From the cell containing the given text, extract its center point as (x, y) coordinate. 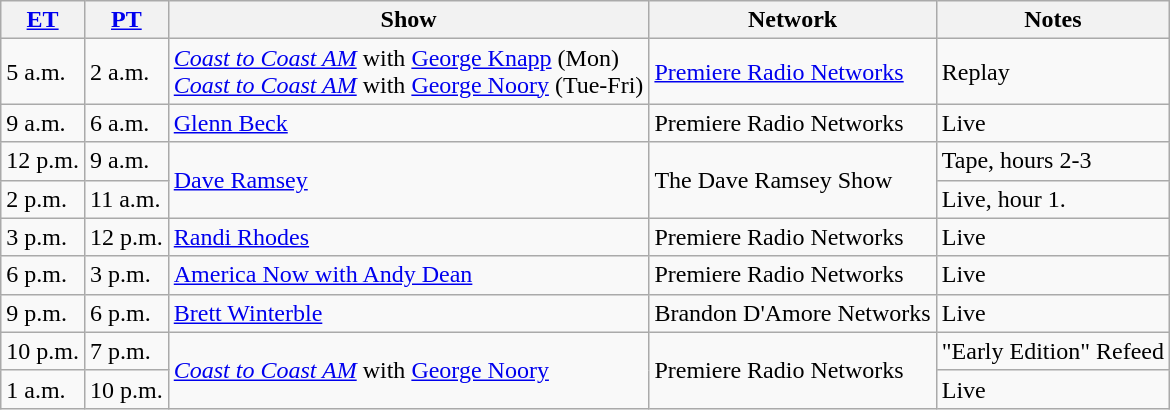
"Early Edition" Refeed (1052, 351)
6 a.m. (126, 123)
Dave Ramsey (408, 180)
Randi Rhodes (408, 237)
Brett Winterble (408, 313)
5 a.m. (43, 72)
9 p.m. (43, 313)
ET (43, 20)
PT (126, 20)
1 a.m. (43, 389)
11 a.m. (126, 199)
Notes (1052, 20)
America Now with Andy Dean (408, 275)
7 p.m. (126, 351)
Live, hour 1. (1052, 199)
2 a.m. (126, 72)
The Dave Ramsey Show (792, 180)
Replay (1052, 72)
Coast to Coast AM with George Knapp (Mon)Coast to Coast AM with George Noory (Tue-Fri) (408, 72)
Show (408, 20)
Network (792, 20)
Brandon D'Amore Networks (792, 313)
Tape, hours 2-3 (1052, 161)
Glenn Beck (408, 123)
Coast to Coast AM with George Noory (408, 370)
2 p.m. (43, 199)
